Search for the cell housing the specified text and yield its (X, Y) center coordinate. 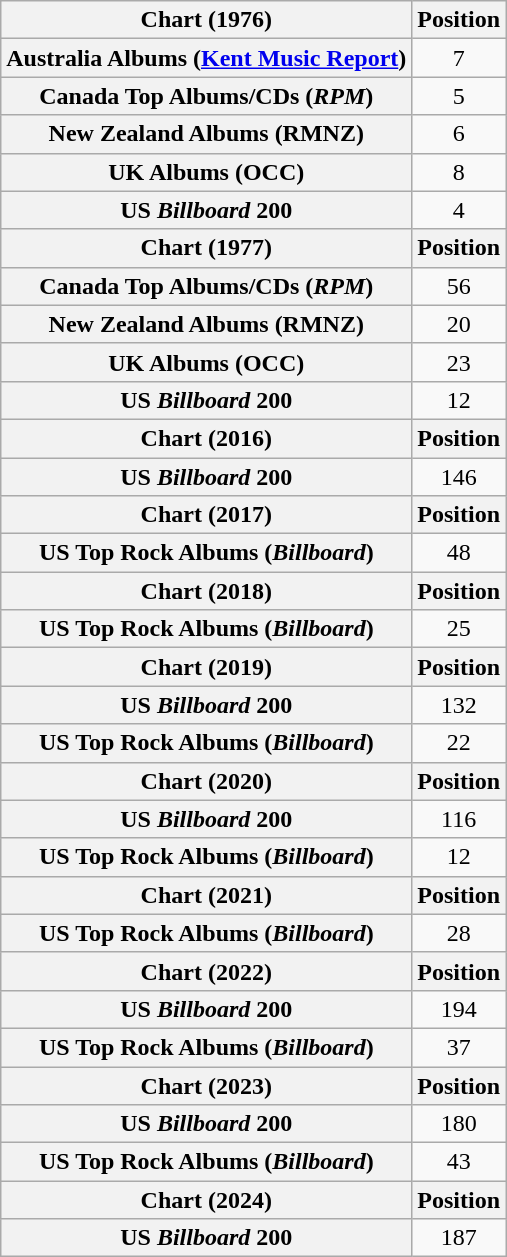
43 (459, 1162)
7 (459, 58)
22 (459, 743)
Chart (1977) (206, 248)
6 (459, 134)
187 (459, 1238)
Chart (2019) (206, 667)
Chart (2024) (206, 1200)
8 (459, 172)
37 (459, 1047)
Chart (2023) (206, 1085)
Australia Albums (Kent Music Report) (206, 58)
48 (459, 553)
28 (459, 933)
Chart (1976) (206, 20)
Chart (2017) (206, 515)
116 (459, 819)
5 (459, 96)
Chart (2020) (206, 781)
Chart (2016) (206, 438)
56 (459, 286)
Chart (2022) (206, 971)
20 (459, 324)
180 (459, 1124)
25 (459, 629)
194 (459, 1009)
146 (459, 477)
132 (459, 705)
4 (459, 210)
Chart (2018) (206, 591)
Chart (2021) (206, 895)
23 (459, 362)
